Provide the [x, y] coordinate of the cell's center where the given text is located.  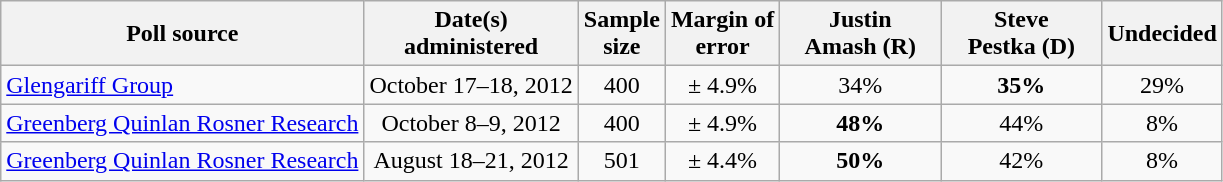
JustinAmash (R) [860, 34]
Margin oferror [722, 34]
Poll source [182, 34]
35% [1022, 85]
50% [860, 161]
48% [860, 123]
501 [622, 161]
34% [860, 85]
44% [1022, 123]
Undecided [1162, 34]
± 4.4% [722, 161]
Glengariff Group [182, 85]
October 17–18, 2012 [471, 85]
29% [1162, 85]
42% [1022, 161]
Samplesize [622, 34]
August 18–21, 2012 [471, 161]
StevePestka (D) [1022, 34]
October 8–9, 2012 [471, 123]
Date(s)administered [471, 34]
